Capture the cell that displays the provided text and extract its [x, y] central coordinate. 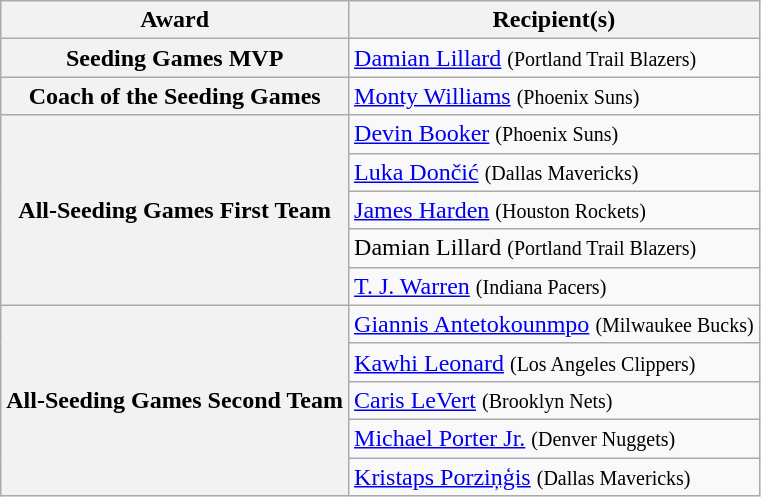
Kristaps Porziņģis (Dallas Mavericks) [554, 477]
Monty Williams (Phoenix Suns) [554, 96]
Devin Booker (Phoenix Suns) [554, 134]
All-Seeding Games Second Team [175, 400]
Caris LeVert (Brooklyn Nets) [554, 400]
Seeding Games MVP [175, 58]
Giannis Antetokounmpo (Milwaukee Bucks) [554, 324]
Kawhi Leonard (Los Angeles Clippers) [554, 362]
James Harden (Houston Rockets) [554, 210]
Luka Dončić (Dallas Mavericks) [554, 172]
Michael Porter Jr. (Denver Nuggets) [554, 438]
T. J. Warren (Indiana Pacers) [554, 286]
Coach of the Seeding Games [175, 96]
Award [175, 20]
Recipient(s) [554, 20]
All-Seeding Games First Team [175, 210]
